For the text-containing cell, return its midpoint in (X, Y) coordinate format. 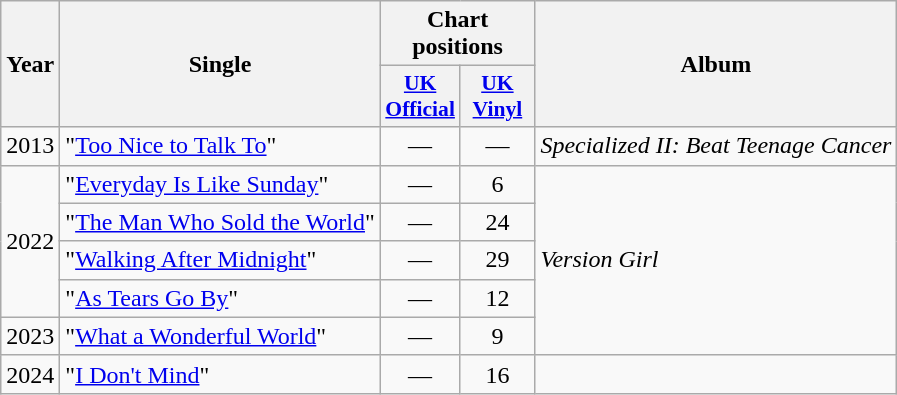
Version Girl (716, 260)
16 (498, 374)
12 (498, 298)
2022 (30, 241)
9 (498, 336)
Specialized II: Beat Teenage Cancer (716, 146)
UK Official (420, 96)
"Walking After Midnight" (220, 260)
UK Vinyl (498, 96)
Year (30, 64)
24 (498, 222)
"I Don't Mind" (220, 374)
"What a Wonderful World" (220, 336)
6 (498, 184)
2024 (30, 374)
Single (220, 64)
29 (498, 260)
"The Man Who Sold the World" (220, 222)
"Everyday Is Like Sunday" (220, 184)
"Too Nice to Talk To" (220, 146)
"As Tears Go By" (220, 298)
2023 (30, 336)
2013 (30, 146)
Album (716, 64)
Chart positions (458, 34)
